Scan for the cell matching the given text and deliver its [X, Y] coordinate at center. 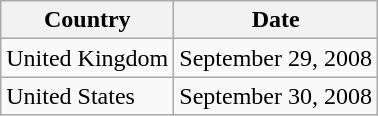
Date [276, 20]
United Kingdom [88, 58]
September 30, 2008 [276, 96]
Country [88, 20]
United States [88, 96]
September 29, 2008 [276, 58]
